Determine the (X, Y) coordinate at the center of the cell enclosing the given text.  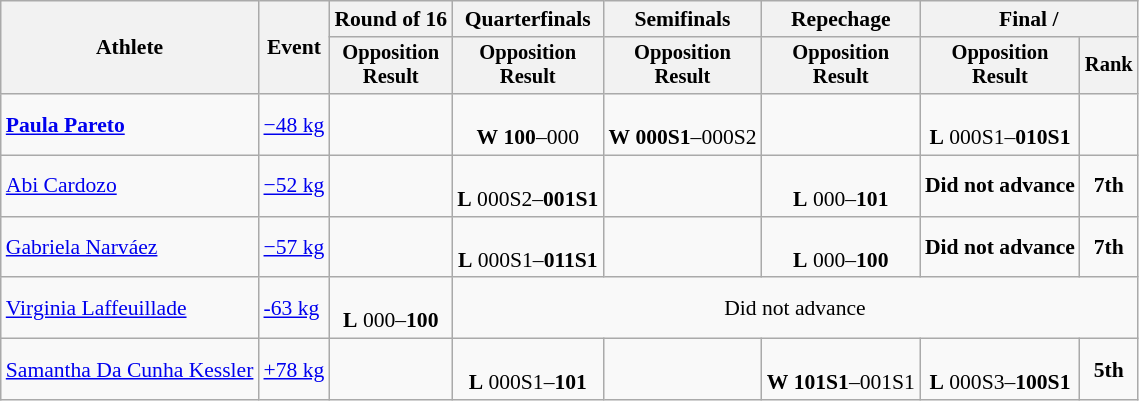
Quarterfinals (528, 19)
Repechage (841, 19)
W 000S1–000S2 (682, 124)
Rank (1109, 66)
Event (294, 48)
Abi Cardozo (130, 186)
−48 kg (294, 124)
-63 kg (294, 308)
−57 kg (294, 248)
L 000S1–010S1 (1000, 124)
Gabriela Narváez (130, 248)
Athlete (130, 48)
Final / (1029, 19)
L 000S1–101 (528, 370)
Semifinals (682, 19)
Samantha Da Cunha Kessler (130, 370)
Virginia Laffeuillade (130, 308)
L 000–101 (841, 186)
L 000S2–001S1 (528, 186)
+78 kg (294, 370)
Paula Pareto (130, 124)
L 000S3–100S1 (1000, 370)
−52 kg (294, 186)
W 101S1–001S1 (841, 370)
W 100–000 (528, 124)
Round of 16 (390, 19)
5th (1109, 370)
L 000S1–011S1 (528, 248)
